Search for the cell housing the specified text and yield its (x, y) center coordinate. 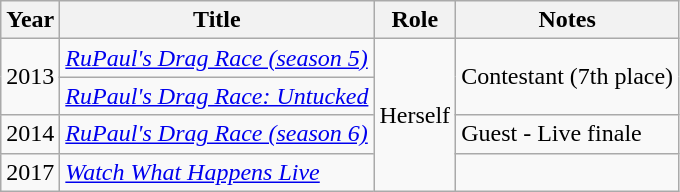
RuPaul's Drag Race (season 6) (217, 134)
Role (415, 20)
Contestant (7th place) (568, 77)
Watch What Happens Live (217, 172)
Herself (415, 115)
Guest - Live finale (568, 134)
2013 (30, 77)
Year (30, 20)
2017 (30, 172)
RuPaul's Drag Race (season 5) (217, 58)
RuPaul's Drag Race: Untucked (217, 96)
Title (217, 20)
2014 (30, 134)
Notes (568, 20)
